Find where the given text appears and provide that cell's center as (X, Y) coordinate. 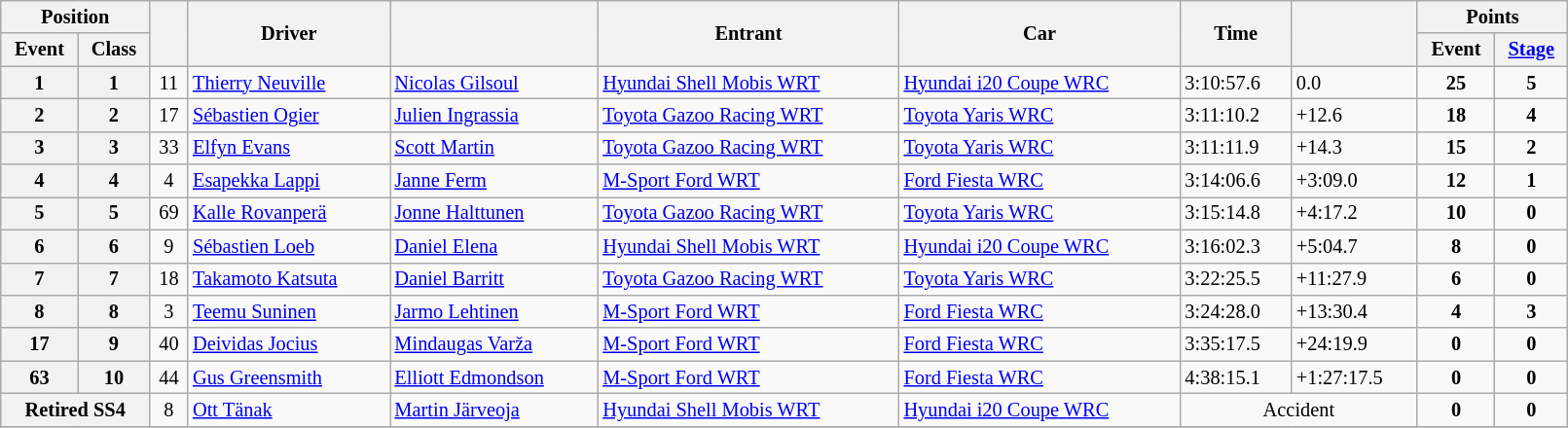
44 (169, 377)
+12.6 (1355, 115)
+24:19.9 (1355, 344)
Class (114, 50)
Elfyn Evans (288, 148)
+11:27.9 (1355, 279)
Takamoto Katsuta (288, 279)
25 (1456, 83)
+4:17.2 (1355, 213)
3:11:11.9 (1236, 148)
+14.3 (1355, 148)
Entrant (748, 33)
Elliott Edmondson (494, 377)
Scott Martin (494, 148)
0.0 (1355, 83)
Ott Tänak (288, 410)
3:35:17.5 (1236, 344)
Time (1236, 33)
Esapekka Lappi (288, 181)
3:16:02.3 (1236, 246)
+1:27:17.5 (1355, 377)
Teemu Suninen (288, 311)
3:14:06.6 (1236, 181)
Martin Järveoja (494, 410)
33 (169, 148)
3:22:25.5 (1236, 279)
Daniel Barritt (494, 279)
Driver (288, 33)
Julien Ingrassia (494, 115)
Nicolas Gilsoul (494, 83)
Thierry Neuville (288, 83)
Kalle Rovanperä (288, 213)
3:15:14.8 (1236, 213)
3:24:28.0 (1236, 311)
Gus Greensmith (288, 377)
69 (169, 213)
+5:04.7 (1355, 246)
15 (1456, 148)
Sébastien Ogier (288, 115)
Sébastien Loeb (288, 246)
Mindaugas Varža (494, 344)
+3:09.0 (1355, 181)
40 (169, 344)
12 (1456, 181)
Car (1039, 33)
Jonne Halttunen (494, 213)
Janne Ferm (494, 181)
Points (1493, 17)
Position (76, 17)
Retired SS4 (76, 410)
+13:30.4 (1355, 311)
11 (169, 83)
63 (39, 377)
Stage (1532, 50)
3:11:10.2 (1236, 115)
Accident (1299, 410)
3:10:57.6 (1236, 83)
4:38:15.1 (1236, 377)
Daniel Elena (494, 246)
Deividas Jocius (288, 344)
Jarmo Lehtinen (494, 311)
